Scan for the cell matching the given text and deliver its (X, Y) coordinate at center. 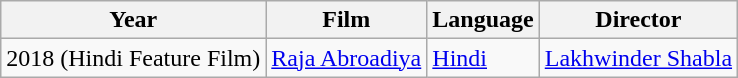
Hindi (483, 58)
Film (346, 20)
Lakhwinder Shabla (638, 58)
Language (483, 20)
2018 (Hindi Feature Film) (134, 58)
Year (134, 20)
Director (638, 20)
Raja Abroadiya (346, 58)
